Provide the [X, Y] coordinate of the cell's center where the given text is located.  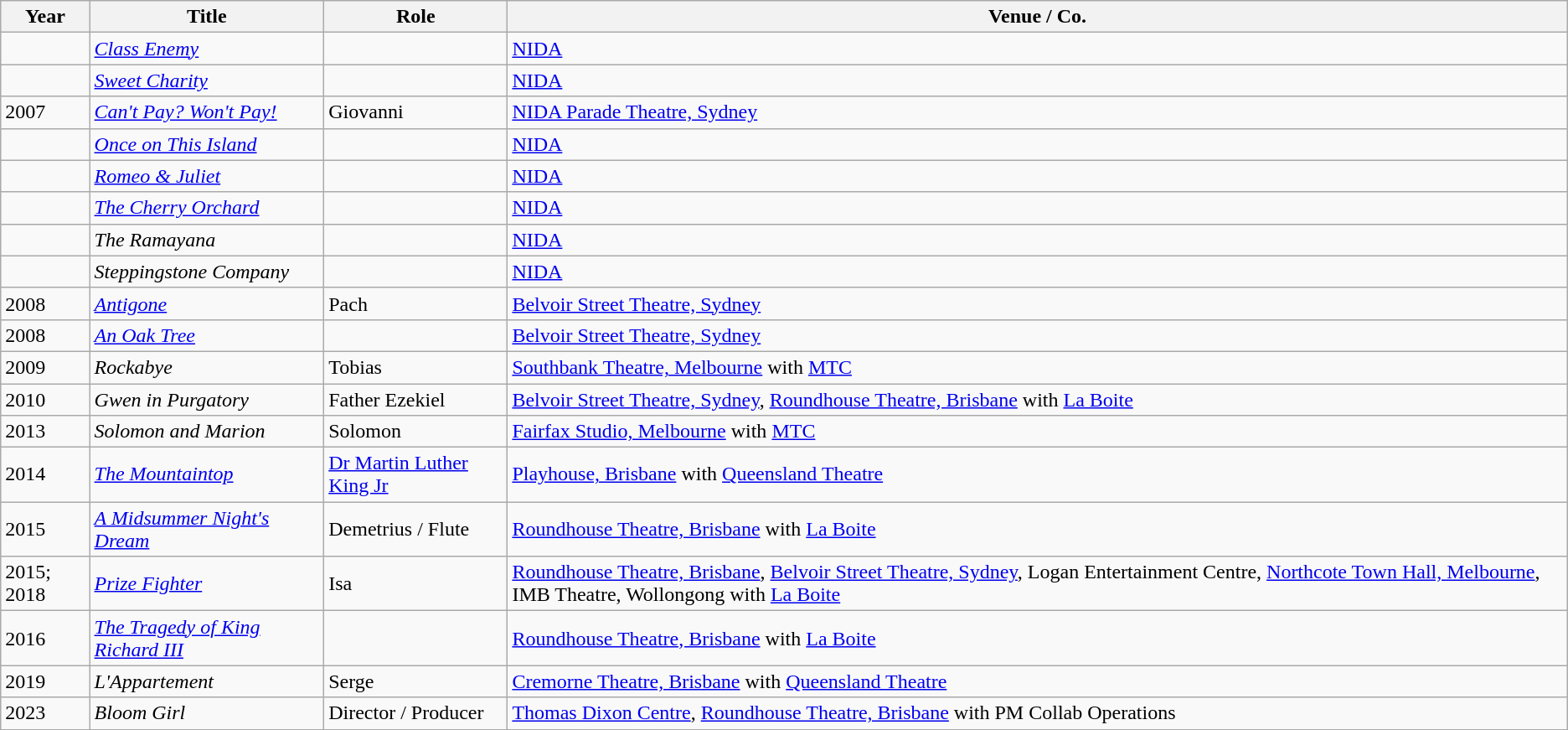
Tobias [415, 367]
Giovanni [415, 112]
Pach [415, 303]
Year [45, 17]
2009 [45, 367]
Antigone [207, 303]
Fairfax Studio, Melbourne with MTC [1037, 432]
Thomas Dixon Centre, Roundhouse Theatre, Brisbane with PM Collab Operations [1037, 713]
2015 [45, 530]
Prize Fighter [207, 583]
Once on This Island [207, 144]
2010 [45, 400]
2007 [45, 112]
2015; 2018 [45, 583]
Solomon [415, 432]
Rockabye [207, 367]
Demetrius / Flute [415, 530]
Romeo & Juliet [207, 176]
Role [415, 17]
Bloom Girl [207, 713]
Venue / Co. [1037, 17]
Southbank Theatre, Melbourne with MTC [1037, 367]
An Oak Tree [207, 335]
Solomon and Marion [207, 432]
Class Enemy [207, 49]
The Ramayana [207, 240]
A Midsummer Night's Dream [207, 530]
Isa [415, 583]
Cremorne Theatre, Brisbane with Queensland Theatre [1037, 681]
Can't Pay? Won't Pay! [207, 112]
Steppingstone Company [207, 272]
Director / Producer [415, 713]
Dr Martin Luther King Jr [415, 474]
NIDA Parade Theatre, Sydney [1037, 112]
Gwen in Purgatory [207, 400]
2016 [45, 639]
The Mountaintop [207, 474]
Serge [415, 681]
Belvoir Street Theatre, Sydney, Roundhouse Theatre, Brisbane with La Boite [1037, 400]
The Tragedy of King Richard III [207, 639]
L'Appartement [207, 681]
2023 [45, 713]
The Cherry Orchard [207, 208]
2013 [45, 432]
Sweet Charity [207, 80]
2019 [45, 681]
2014 [45, 474]
Father Ezekiel [415, 400]
Title [207, 17]
Playhouse, Brisbane with Queensland Theatre [1037, 474]
